Determine the [x, y] coordinate at the center of the cell enclosing the given text.  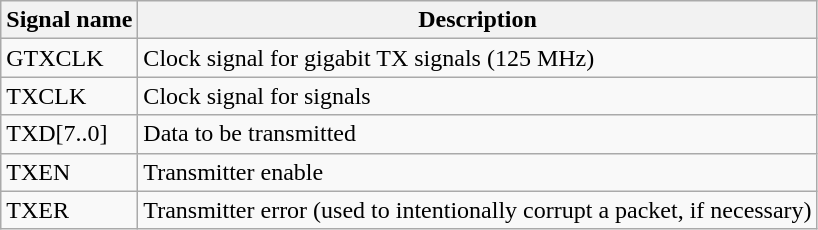
Data to be transmitted [478, 134]
TXEN [70, 172]
Clock signal for signals [478, 96]
Signal name [70, 20]
Transmitter enable [478, 172]
TXCLK [70, 96]
Description [478, 20]
Transmitter error (used to intentionally corrupt a packet, if necessary) [478, 210]
GTXCLK [70, 58]
TXD[7..0] [70, 134]
TXER [70, 210]
Clock signal for gigabit TX signals (125 MHz) [478, 58]
